Output the (X, Y) coordinate of the center of the cell containing the given text.  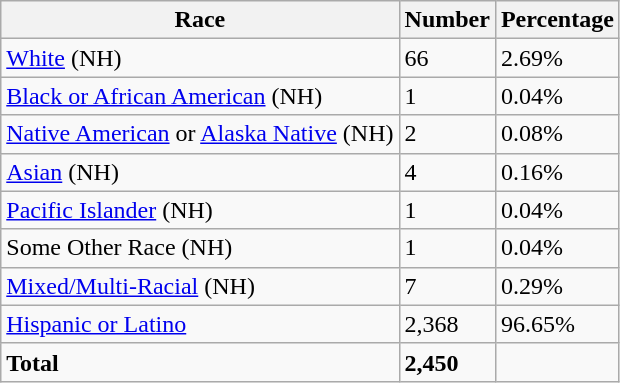
Total (200, 362)
2.69% (557, 58)
Black or African American (NH) (200, 96)
96.65% (557, 324)
0.29% (557, 286)
Asian (NH) (200, 172)
Percentage (557, 20)
7 (447, 286)
Mixed/Multi-Racial (NH) (200, 286)
2,450 (447, 362)
0.16% (557, 172)
2 (447, 134)
4 (447, 172)
66 (447, 58)
Hispanic or Latino (200, 324)
Race (200, 20)
Number (447, 20)
White (NH) (200, 58)
0.08% (557, 134)
Native American or Alaska Native (NH) (200, 134)
Pacific Islander (NH) (200, 210)
Some Other Race (NH) (200, 248)
2,368 (447, 324)
